Pinpoint the cell where the given text exists, returning its (x, y) midpoint coordinate. 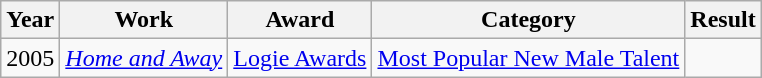
Logie Awards (300, 58)
Work (144, 20)
Result (723, 20)
Award (300, 20)
2005 (30, 58)
Category (528, 20)
Year (30, 20)
Home and Away (144, 58)
Most Popular New Male Talent (528, 58)
